Provide the [X, Y] coordinate of the cell's center where the given text is located.  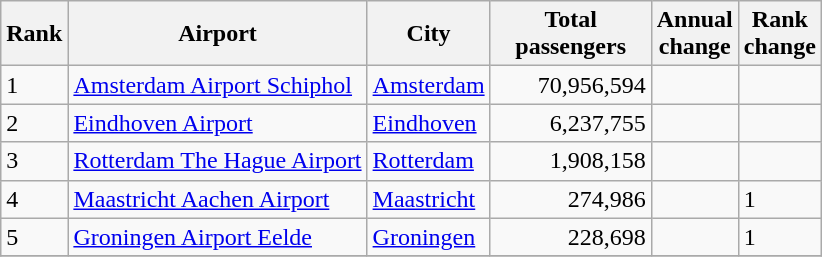
City [428, 34]
Maastricht Aachen Airport [218, 199]
Rotterdam The Hague Airport [218, 161]
Groningen Airport Eelde [218, 237]
Amsterdam [428, 85]
Eindhoven Airport [218, 123]
Annualchange [694, 34]
274,986 [570, 199]
Totalpassengers [570, 34]
Rotterdam [428, 161]
Maastricht [428, 199]
228,698 [570, 237]
Airport [218, 34]
Amsterdam Airport Schiphol [218, 85]
5 [34, 237]
2 [34, 123]
3 [34, 161]
1,908,158 [570, 161]
Rank [34, 34]
Eindhoven [428, 123]
Groningen [428, 237]
4 [34, 199]
70,956,594 [570, 85]
6,237,755 [570, 123]
Rankchange [780, 34]
